Detect which cell encompasses the target text, then output its (x, y) center coordinate. 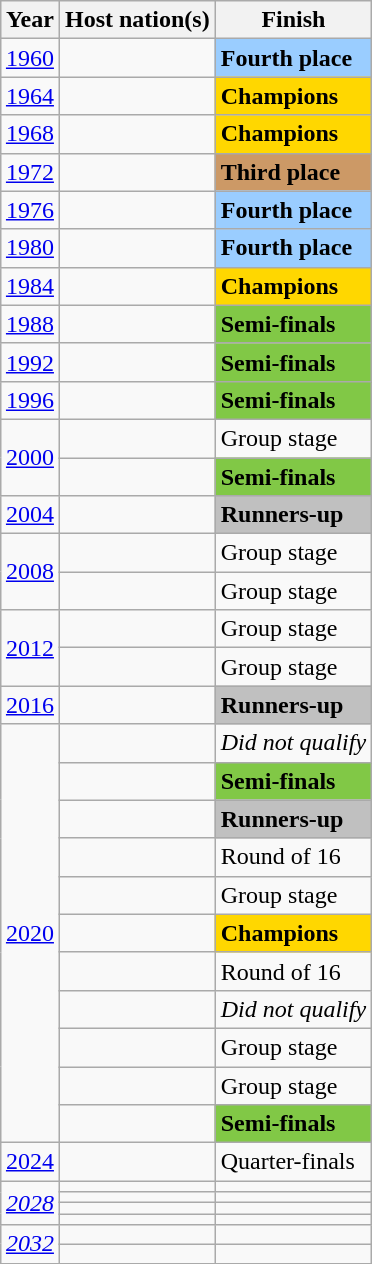
1996 (30, 400)
1960 (30, 58)
1980 (30, 248)
1972 (30, 172)
1968 (30, 134)
Quarter-finals (293, 1162)
1964 (30, 96)
2004 (30, 515)
2000 (30, 457)
Year (30, 20)
1988 (30, 324)
2024 (30, 1162)
1984 (30, 286)
2020 (30, 934)
2032 (30, 1244)
Third place (293, 172)
2016 (30, 705)
2028 (30, 1203)
1992 (30, 362)
Host nation(s) (137, 20)
Finish (293, 20)
2008 (30, 572)
2012 (30, 648)
1976 (30, 210)
